Identify which cell holds the provided text, then report its [x, y] central coordinate. 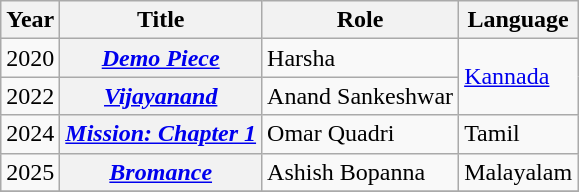
Malayalam [518, 172]
Mission: Chapter 1 [161, 134]
Vijayanand [161, 96]
Bromance [161, 172]
Kannada [518, 77]
Harsha [360, 58]
Title [161, 20]
Demo Piece [161, 58]
2020 [30, 58]
2024 [30, 134]
2022 [30, 96]
Anand Sankeshwar [360, 96]
Year [30, 20]
Omar Quadri [360, 134]
Role [360, 20]
Ashish Bopanna [360, 172]
Tamil [518, 134]
Language [518, 20]
2025 [30, 172]
